Scan for the cell matching the given text and deliver its (X, Y) coordinate at center. 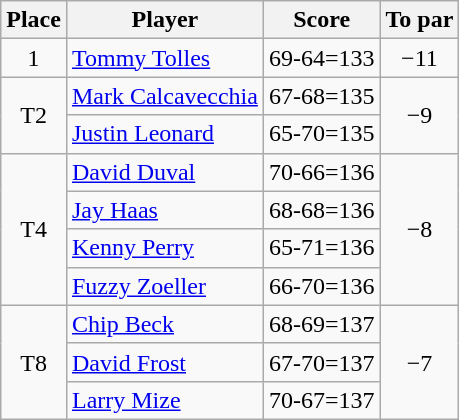
−11 (420, 58)
T2 (34, 115)
Player (164, 20)
1 (34, 58)
65-71=136 (322, 248)
67-70=137 (322, 362)
68-69=137 (322, 324)
Larry Mize (164, 400)
68-68=136 (322, 210)
Jay Haas (164, 210)
Tommy Tolles (164, 58)
David Frost (164, 362)
70-67=137 (322, 400)
−8 (420, 229)
66-70=136 (322, 286)
To par (420, 20)
Fuzzy Zoeller (164, 286)
67-68=135 (322, 96)
David Duval (164, 172)
Chip Beck (164, 324)
Score (322, 20)
Mark Calcavecchia (164, 96)
65-70=135 (322, 134)
T4 (34, 229)
−7 (420, 362)
69-64=133 (322, 58)
Justin Leonard (164, 134)
Place (34, 20)
70-66=136 (322, 172)
T8 (34, 362)
Kenny Perry (164, 248)
−9 (420, 115)
